Return [x, y] of the center of cell containing provided text 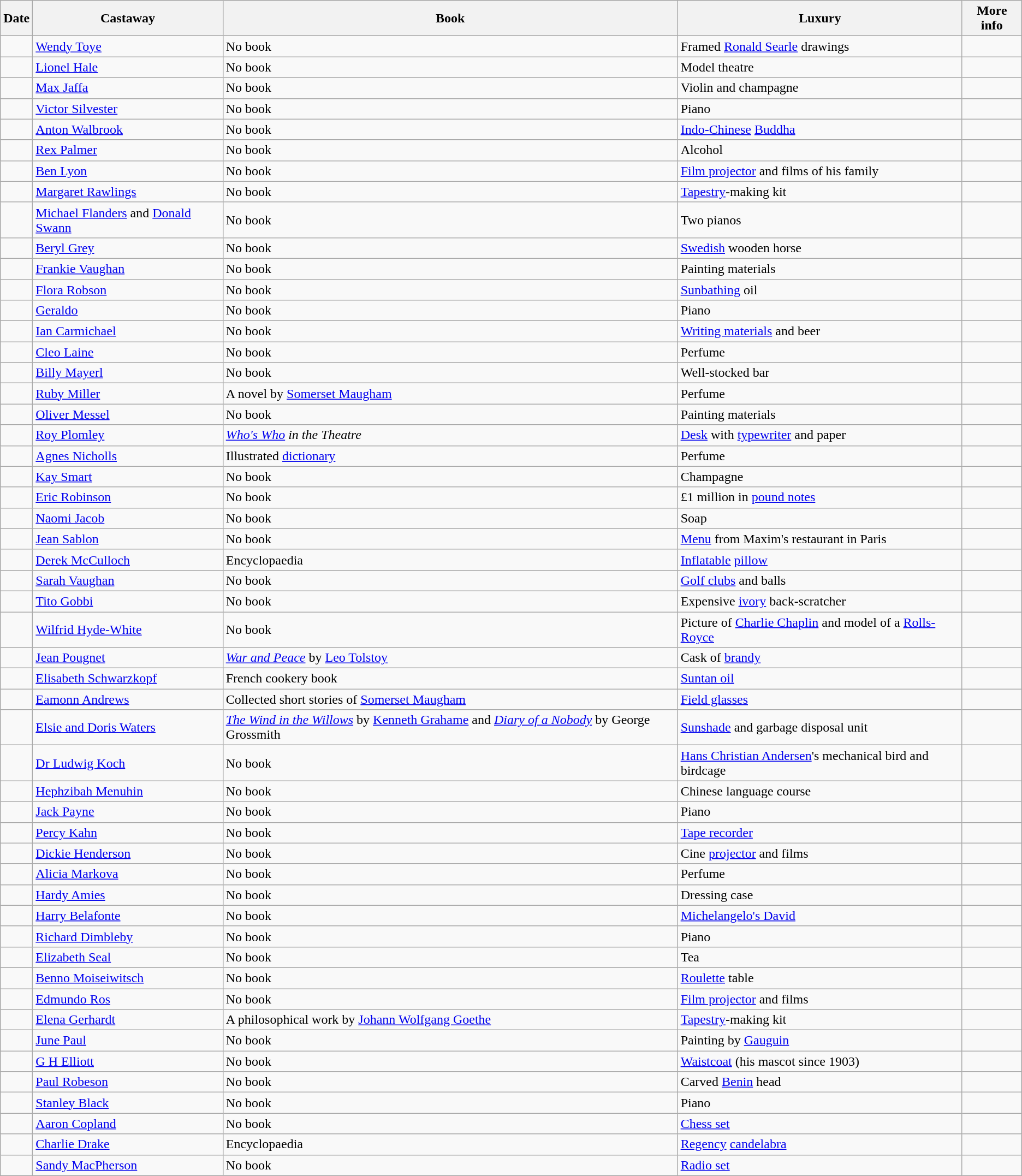
Menu from Maxim's restaurant in Paris [820, 539]
Aaron Copland [128, 1124]
Luxury [820, 19]
Anton Walbrook [128, 129]
June Paul [128, 1041]
Jack Payne [128, 812]
Champagne [820, 477]
Castaway [128, 19]
Oliver Messel [128, 414]
Who's Who in the Theatre [450, 435]
Collected short stories of Somerset Maugham [450, 699]
Alcohol [820, 150]
Victor Silvester [128, 109]
G H Elliott [128, 1061]
Date [16, 19]
Film projector and films of his family [820, 171]
Dickie Henderson [128, 853]
Hephzibah Menuhin [128, 791]
Cine projector and films [820, 853]
Ruby Miller [128, 394]
Sunbathing oil [820, 290]
Tea [820, 957]
A novel by Somerset Maugham [450, 394]
Wendy Toye [128, 46]
Frankie Vaughan [128, 269]
A philosophical work by Johann Wolfgang Goethe [450, 1020]
Jean Sablon [128, 539]
Film projector and films [820, 999]
Swedish wooden horse [820, 248]
Violin and champagne [820, 88]
Picture of Charlie Chaplin and model of a Rolls-Royce [820, 629]
Paul Robeson [128, 1082]
Sandy MacPherson [128, 1165]
Radio set [820, 1165]
Beryl Grey [128, 248]
Expensive ivory back-scratcher [820, 601]
Regency candelabra [820, 1144]
Charlie Drake [128, 1144]
Framed Ronald Searle drawings [820, 46]
Rex Palmer [128, 150]
Hardy Amies [128, 895]
Hans Christian Andersen's mechanical bird and birdcage [820, 763]
Desk with typewriter and paper [820, 435]
Dr Ludwig Koch [128, 763]
Inflatable pillow [820, 560]
Harry Belafonte [128, 916]
Naomi Jacob [128, 518]
Benno Moiseiwitsch [128, 978]
More info [991, 19]
Model theatre [820, 67]
French cookery book [450, 679]
Carved Benin head [820, 1082]
Tape recorder [820, 833]
Sarah Vaughan [128, 580]
Elisabeth Schwarzkopf [128, 679]
Waistcoat (his mascot since 1903) [820, 1061]
Ian Carmichael [128, 331]
Percy Kahn [128, 833]
Indo-Chinese Buddha [820, 129]
Geraldo [128, 311]
Michael Flanders and Donald Swann [128, 219]
Jean Pougnet [128, 658]
The Wind in the Willows by Kenneth Grahame and Diary of a Nobody by George Grossmith [450, 727]
Alicia Markova [128, 874]
Ben Lyon [128, 171]
Elizabeth Seal [128, 957]
Well-stocked bar [820, 373]
Michelangelo's David [820, 916]
Agnes Nicholls [128, 456]
Eamonn Andrews [128, 699]
Soap [820, 518]
£1 million in pound notes [820, 497]
Stanley Black [128, 1103]
Richard Dimbleby [128, 936]
Cask of brandy [820, 658]
Chinese language course [820, 791]
Field glasses [820, 699]
Margaret Rawlings [128, 192]
Roulette table [820, 978]
Chess set [820, 1124]
Wilfrid Hyde-White [128, 629]
Eric Robinson [128, 497]
Painting by Gauguin [820, 1041]
Derek McCulloch [128, 560]
Edmundo Ros [128, 999]
Dressing case [820, 895]
Max Jaffa [128, 88]
Kay Smart [128, 477]
Illustrated dictionary [450, 456]
Writing materials and beer [820, 331]
Elena Gerhardt [128, 1020]
Sunshade and garbage disposal unit [820, 727]
Roy Plomley [128, 435]
Lionel Hale [128, 67]
Tito Gobbi [128, 601]
Suntan oil [820, 679]
Cleo Laine [128, 352]
Billy Mayerl [128, 373]
Book [450, 19]
Two pianos [820, 219]
War and Peace by Leo Tolstoy [450, 658]
Golf clubs and balls [820, 580]
Flora Robson [128, 290]
Elsie and Doris Waters [128, 727]
